Detect which cell encompasses the target text, then output its [X, Y] center coordinate. 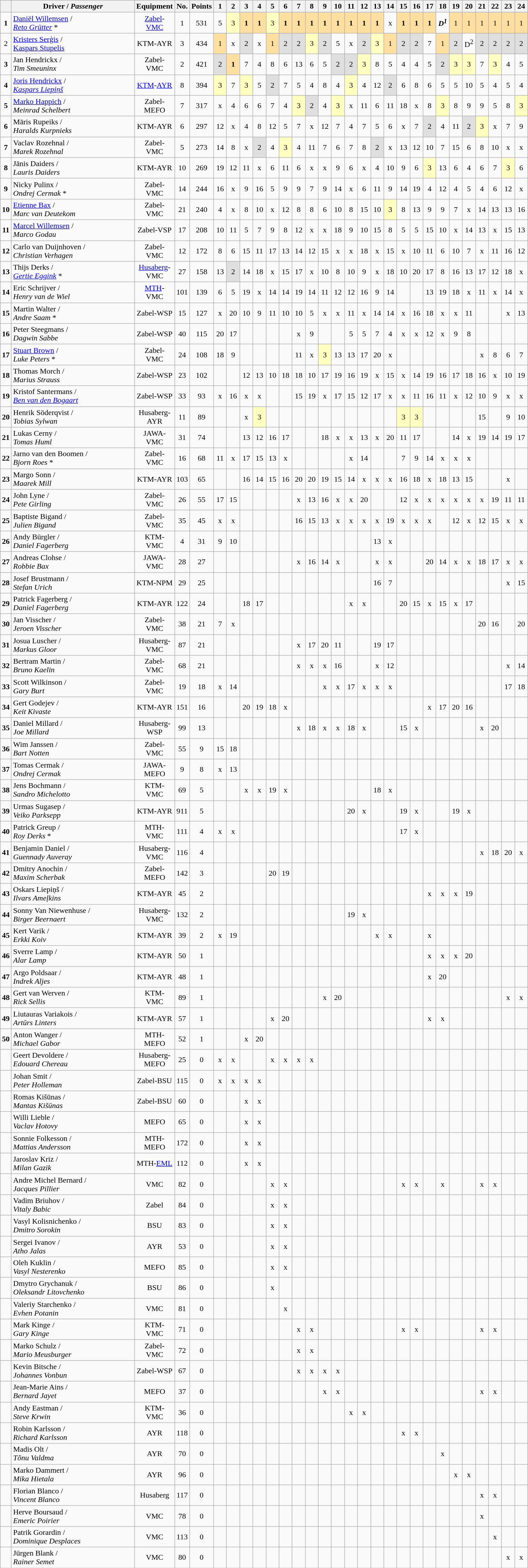
139 [202, 293]
102 [202, 376]
MTH-EML [155, 1163]
101 [182, 293]
Jānis Daiders /Lauris Daiders [73, 168]
86 [182, 1288]
60 [182, 1101]
434 [202, 43]
269 [202, 168]
Tomas Cermak /Ondrej Cermak [73, 769]
No. [182, 6]
Kert Varik /Erkki Koiv [73, 935]
KTM-NPM [155, 583]
108 [202, 354]
69 [182, 790]
Sonny Van Niewenhuse /Birger Beernaert [73, 914]
Andy Bürgler / Daniel Fagerberg [73, 541]
41 [6, 852]
96 [182, 1475]
113 [182, 1536]
Kristers Serģis /Kaspars Stupelis [73, 43]
Romas Kišūnas /Mantas Kišūnas [73, 1101]
Marko Happich / Meinrad Schelbert [73, 106]
Vaclav Rozehnal /Marek Rozehnal [73, 147]
34 [6, 707]
Sonnie Folkesson /Mattias Andersson [73, 1142]
Equipment [155, 6]
Josef Brustmann /Stefan Urich [73, 583]
Lukas Cerny /Tomas Huml [73, 437]
80 [182, 1557]
Vasyl Kolisnichenko /Dmitro Sorokin [73, 1225]
132 [182, 914]
D2 [469, 43]
273 [202, 147]
122 [182, 604]
Oskars Liepiņš /Ilvars Ameļkins [73, 894]
Daniël Willemsen / Reto Grütter * [73, 23]
151 [182, 707]
81 [182, 1309]
142 [182, 873]
Johan Smit /Peter Holleman [73, 1081]
83 [182, 1225]
531 [202, 23]
111 [182, 831]
Jürgen Blank /Rainer Semet [73, 1557]
244 [202, 189]
42 [6, 873]
Joris Hendrickx / Kaspars Liepiņš [73, 85]
57 [182, 1018]
317 [202, 106]
Vadim Briuhov /Vitaly Babic [73, 1205]
D1 [443, 23]
70 [182, 1454]
Dmitry Anochin /Maxim Scherbak [73, 873]
117 [182, 1495]
Daniel Millard /Joe Millard [73, 728]
Marko Schulz / Mario Meusburger [73, 1350]
78 [182, 1516]
Martin Walter /Andre Saam * [73, 313]
Driver / Passenger [73, 6]
Argo Poldsaar /Indrek Aljes [73, 977]
72 [182, 1350]
Marko Dammert /Mika Hietala [73, 1475]
103 [182, 479]
Herve Boursaud /Emeric Poirier [73, 1516]
Scott Wilkinson /Gary Burt [73, 687]
JAWA-MEFO [155, 769]
112 [182, 1163]
208 [202, 230]
Baptiste Bigand /Julien Bigand [73, 520]
Florian Blanco /Vincent Blanco [73, 1495]
Carlo van Duijnhoven /Christian Verhagen [73, 251]
Etienne Bax /Marc van Deutekom [73, 209]
46 [6, 956]
Kevin Bitsche /Johannes Vonbun [73, 1371]
297 [202, 126]
43 [6, 894]
74 [202, 437]
Andy Eastman /Steve Krwin [73, 1412]
Jarno van den Boomen /Bjorn Roes * [73, 458]
Gert Godejev /Keit Kivaste [73, 707]
Jan Visscher /Jeroen Visscher [73, 624]
Peter Steegmans /Dagwin Sabbe [73, 334]
Geert Devoldere / Edouard Chereau [73, 1060]
421 [202, 64]
Madis Olt /Tõnu Valdma [73, 1454]
Stuart Brown /Luke Peters * [73, 354]
Willi Lieble / Vaclav Hotovy [73, 1122]
Anton Wanger / Michael Gabor [73, 1039]
71 [182, 1329]
Patrik Gorardin /Dominique Desplaces [73, 1536]
158 [202, 272]
82 [182, 1184]
Jean-Marie Ains /Bernard Jayet [73, 1392]
Gert van Werven /Rick Sellis [73, 998]
394 [202, 85]
Henrik Söderqvist /Tobias Sylwan [73, 417]
911 [182, 811]
Oleh Kuklin /Vasyl Nesterenko [73, 1267]
44 [6, 914]
118 [182, 1433]
99 [182, 728]
93 [202, 396]
Bertram Martin / Bruno Kaelin [73, 666]
Urmas Sugasep /Veiko Parksepp [73, 811]
67 [182, 1371]
Marcel Willemsen / Marco Godau [73, 230]
Liutauras Variakois / Artūrs Linters [73, 1018]
Patrick Fagerberg /Daniel Fagerberg [73, 604]
John Lyne /Pete Girling [73, 500]
Dmytro Grychanuk /Oleksandr Litovchenko [73, 1288]
Points [202, 6]
Husaberg-MEFO [155, 1060]
Zabel [155, 1205]
Thijs Derks /Gertie Eggink * [73, 272]
Husaberg [155, 1495]
47 [6, 977]
Andre Michel Bernard /Jacques Pillier [73, 1184]
52 [182, 1039]
Jaroslav Kriz /Milan Gazik [73, 1163]
Andreas Clohse / Robbie Bax [73, 562]
85 [182, 1267]
Margo Sonn /Maarek Mill [73, 479]
Sverre Lamp /Alar Lamp [73, 956]
84 [182, 1205]
Husaberg-WSP [155, 728]
Valeriy Starchenko /Evhen Potanin [73, 1309]
Robin Karlsson /Richard Karlsson [73, 1433]
Patrick Greup /Roy Derks * [73, 831]
Thomas Morch /Marius Strauss [73, 376]
Jens Bochmann /Sandro Michelotto [73, 790]
Nicky Pulinx / Ondrej Cermak * [73, 189]
Benjamin Daniel /Guennady Auveray [73, 852]
Josua Luscher /Markus Gloor [73, 645]
Wim Janssen /Bart Notten [73, 748]
127 [202, 313]
53 [182, 1246]
Mark Kinge /Gary Kinge [73, 1329]
116 [182, 852]
30 [6, 624]
Zabel-VSP [155, 230]
Eric Schrijver /Henry van de Wiel [73, 293]
Kristof Santermans / Ben van den Bogaart [73, 396]
32 [6, 666]
Husaberg-AYR [155, 417]
Sergei Ivanov /Atho Jalas [73, 1246]
87 [182, 645]
240 [202, 209]
49 [6, 1018]
Jan Hendrickx /Tim Smeuninx [73, 64]
Māris Rupeiks /Haralds Kurpnieks [73, 126]
